Locate the cell with the specified text and output its [X, Y] center coordinate. 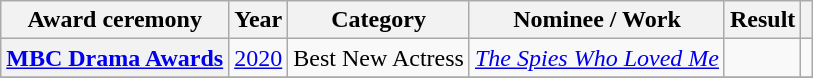
The Spies Who Loved Me [596, 58]
Result [762, 20]
2020 [258, 58]
Nominee / Work [596, 20]
Award ceremony [115, 20]
Year [258, 20]
MBC Drama Awards [115, 58]
Category [379, 20]
Best New Actress [379, 58]
